Pinpoint the cell where the given text exists, returning its [X, Y] midpoint coordinate. 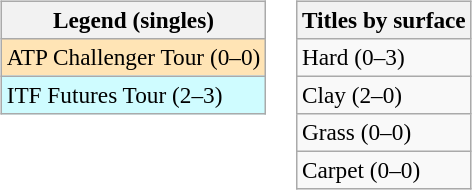
Clay (2–0) [384, 95]
Grass (0–0) [384, 133]
Carpet (0–0) [384, 171]
Hard (0–3) [384, 57]
Legend (singles) [133, 20]
Titles by surface [384, 20]
ITF Futures Tour (2–3) [133, 95]
ATP Challenger Tour (0–0) [133, 57]
